Provide the [x, y] coordinate of the cell's center where the given text is located.  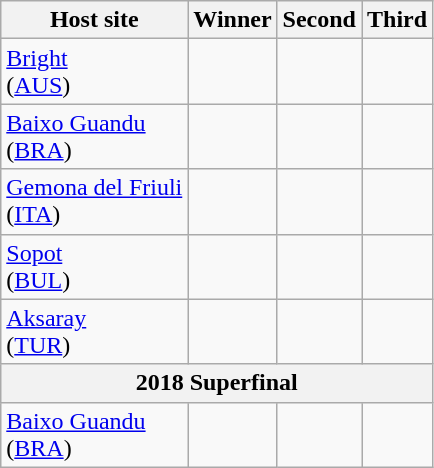
Third [398, 20]
2018 Superfinal [217, 383]
Second [319, 20]
Host site [94, 20]
Gemona del Friuli (ITA) [94, 202]
Bright (AUS) [94, 72]
Winner [232, 20]
Aksaray (TUR) [94, 332]
Sopot (BUL) [94, 266]
